Provide the (x, y) coordinate of the cell's center where the given text is located.  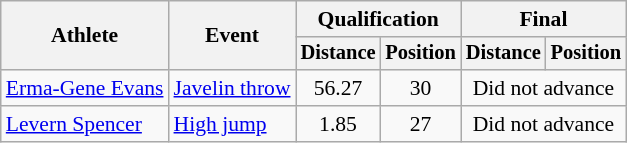
Final (544, 19)
Erma-Gene Evans (85, 88)
56.27 (338, 88)
Javelin throw (232, 88)
Levern Spencer (85, 124)
High jump (232, 124)
30 (420, 88)
27 (420, 124)
Qualification (378, 19)
Event (232, 36)
Athlete (85, 36)
1.85 (338, 124)
